Scan for the cell matching the given text and deliver its [x, y] coordinate at center. 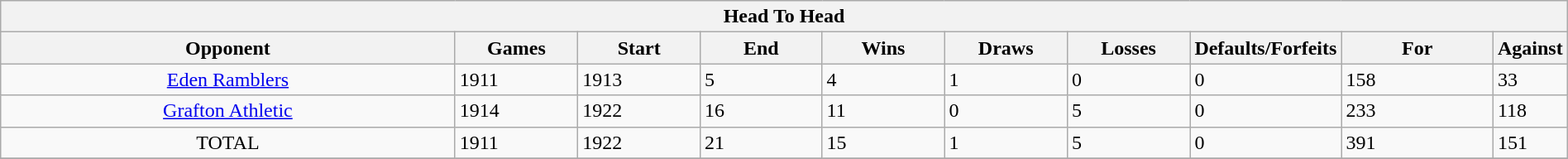
151 [1530, 142]
Losses [1128, 48]
233 [1417, 111]
Opponent [228, 48]
TOTAL [228, 142]
Start [639, 48]
Wins [883, 48]
391 [1417, 142]
4 [883, 79]
Eden Ramblers [228, 79]
1913 [639, 79]
Games [516, 48]
15 [883, 142]
118 [1530, 111]
Head To Head [784, 17]
33 [1530, 79]
Draws [1006, 48]
16 [761, 111]
Defaults/Forfeits [1265, 48]
1914 [516, 111]
11 [883, 111]
End [761, 48]
Grafton Athletic [228, 111]
158 [1417, 79]
21 [761, 142]
For [1417, 48]
Against [1530, 48]
